Pinpoint the cell where the given text exists, returning its [x, y] midpoint coordinate. 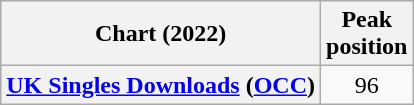
UK Singles Downloads (OCC) [161, 85]
Peakposition [367, 34]
96 [367, 85]
Chart (2022) [161, 34]
